Detect which cell encompasses the target text, then output its (x, y) center coordinate. 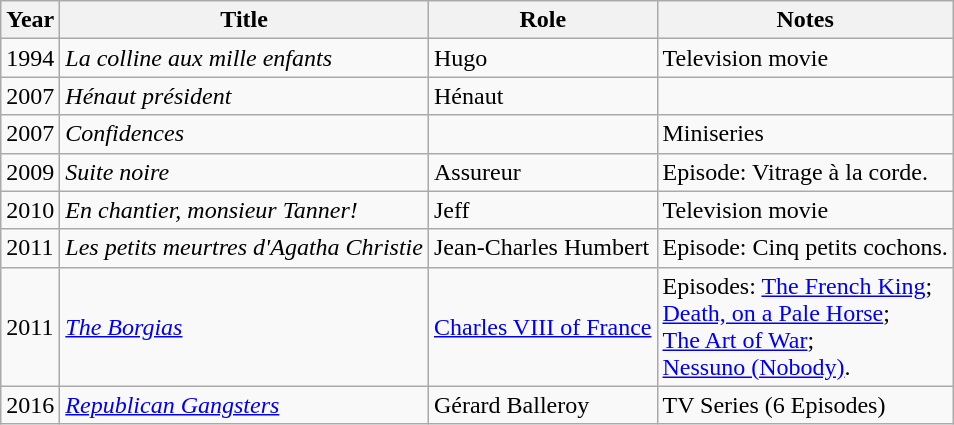
Hénaut président (244, 96)
TV Series (6 Episodes) (805, 405)
Year (30, 20)
Title (244, 20)
Gérard Balleroy (542, 405)
En chantier, monsieur Tanner! (244, 210)
Episode: Cinq petits cochons. (805, 248)
Jeff (542, 210)
2010 (30, 210)
Confidences (244, 134)
2009 (30, 172)
1994 (30, 58)
Role (542, 20)
Notes (805, 20)
Charles VIII of France (542, 326)
Episode: Vitrage à la corde. (805, 172)
Republican Gangsters (244, 405)
The Borgias (244, 326)
Episodes: The French King;Death, on a Pale Horse;The Art of War;Nessuno (Nobody). (805, 326)
Hugo (542, 58)
Miniseries (805, 134)
Suite noire (244, 172)
La colline aux mille enfants (244, 58)
Les petits meurtres d'Agatha Christie (244, 248)
Jean-Charles Humbert (542, 248)
2016 (30, 405)
Assureur (542, 172)
Hénaut (542, 96)
